Detect which cell encompasses the target text, then output its [X, Y] center coordinate. 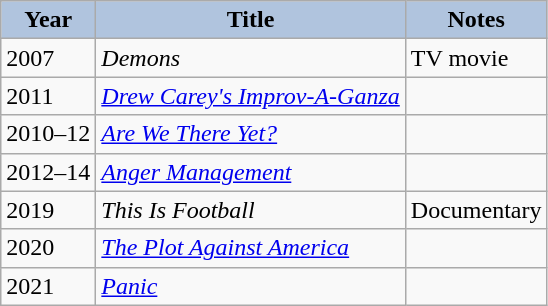
2010–12 [48, 134]
Panic [250, 286]
2021 [48, 286]
Anger Management [250, 172]
Drew Carey's Improv-A-Ganza [250, 96]
2012–14 [48, 172]
Documentary [476, 210]
2020 [48, 248]
Are We There Yet? [250, 134]
2019 [48, 210]
Notes [476, 20]
2011 [48, 96]
Demons [250, 58]
Year [48, 20]
2007 [48, 58]
Title [250, 20]
TV movie [476, 58]
The Plot Against America [250, 248]
This Is Football [250, 210]
